Locate the cell with the specified text and output its (X, Y) center coordinate. 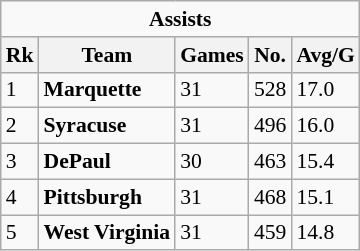
468 (270, 197)
15.1 (325, 197)
Marquette (106, 90)
Assists (180, 19)
17.0 (325, 90)
DePaul (106, 162)
459 (270, 233)
4 (20, 197)
16.0 (325, 126)
463 (270, 162)
3 (20, 162)
West Virginia (106, 233)
Avg/G (325, 55)
14.8 (325, 233)
Games (212, 55)
496 (270, 126)
5 (20, 233)
No. (270, 55)
30 (212, 162)
528 (270, 90)
Team (106, 55)
Syracuse (106, 126)
2 (20, 126)
15.4 (325, 162)
Pittsburgh (106, 197)
Rk (20, 55)
1 (20, 90)
